Scan for the cell matching the given text and deliver its (X, Y) coordinate at center. 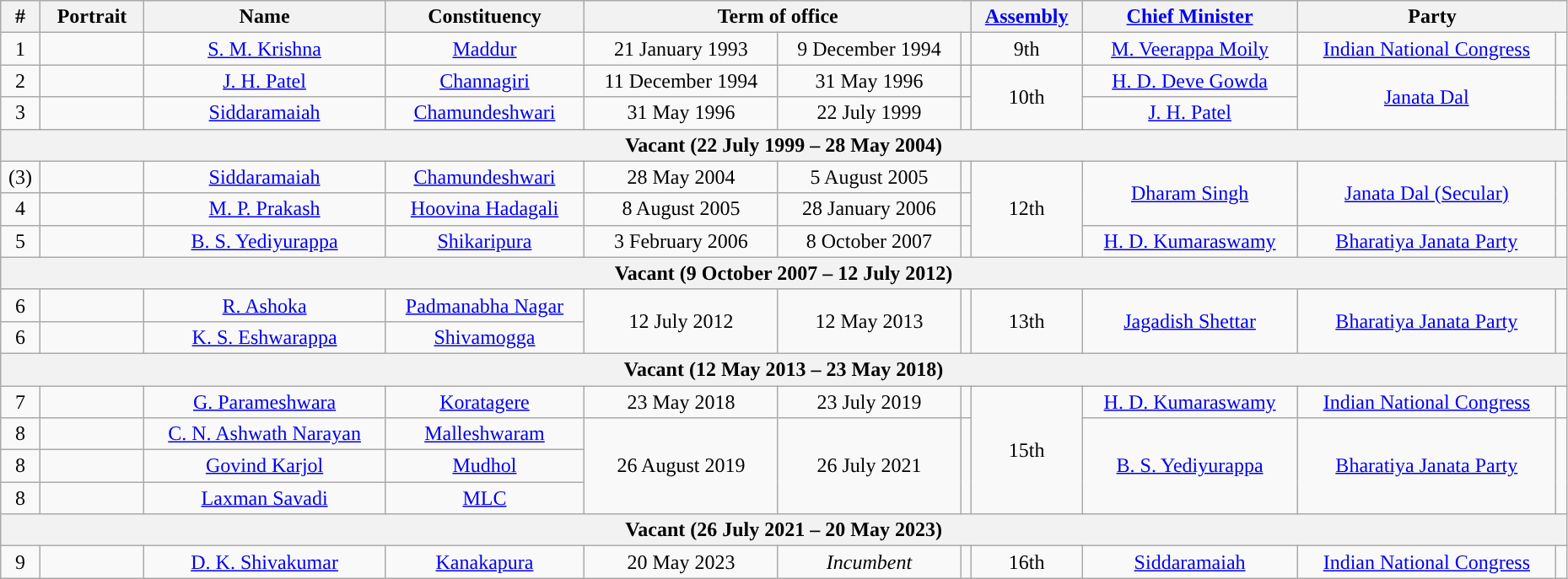
Padmanabha Nagar (484, 305)
5 August 2005 (869, 177)
Govind Karjol (265, 466)
28 May 2004 (682, 177)
Vacant (22 July 1999 – 28 May 2004) (784, 145)
8 August 2005 (682, 209)
Maddur (484, 49)
Janata Dal (Secular) (1427, 193)
11 December 1994 (682, 81)
D. K. Shivakumar (265, 562)
Channagiri (484, 81)
13th (1027, 321)
21 January 1993 (682, 49)
16th (1027, 562)
3 (20, 113)
22 July 1999 (869, 113)
(3) (20, 177)
Party (1432, 17)
Hoovina Hadagali (484, 209)
M. P. Prakash (265, 209)
Mudhol (484, 466)
20 May 2023 (682, 562)
C. N. Ashwath Narayan (265, 434)
Dharam Singh (1190, 193)
Portrait (92, 17)
Kanakapura (484, 562)
Assembly (1027, 17)
9 (20, 562)
12 July 2012 (682, 321)
3 February 2006 (682, 241)
7 (20, 402)
1 (20, 49)
MLC (484, 498)
Term of office (778, 17)
Malleshwaram (484, 434)
28 January 2006 (869, 209)
Shivamogga (484, 337)
Jagadish Shettar (1190, 321)
23 July 2019 (869, 402)
12 May 2013 (869, 321)
K. S. Eshwarappa (265, 337)
Incumbent (869, 562)
23 May 2018 (682, 402)
H. D. Deve Gowda (1190, 81)
Janata Dal (1427, 97)
G. Parameshwara (265, 402)
Vacant (12 May 2013 – 23 May 2018) (784, 369)
Laxman Savadi (265, 498)
15th (1027, 450)
Constituency (484, 17)
26 August 2019 (682, 466)
S. M. Krishna (265, 49)
Koratagere (484, 402)
5 (20, 241)
4 (20, 209)
M. Veerappa Moily (1190, 49)
9 December 1994 (869, 49)
Chief Minister (1190, 17)
Vacant (9 October 2007 – 12 July 2012) (784, 273)
26 July 2021 (869, 466)
# (20, 17)
12th (1027, 209)
Vacant (26 July 2021 – 20 May 2023) (784, 530)
10th (1027, 97)
Shikaripura (484, 241)
2 (20, 81)
9th (1027, 49)
R. Ashoka (265, 305)
8 October 2007 (869, 241)
Name (265, 17)
